Scan for the cell matching the given text and deliver its (x, y) coordinate at center. 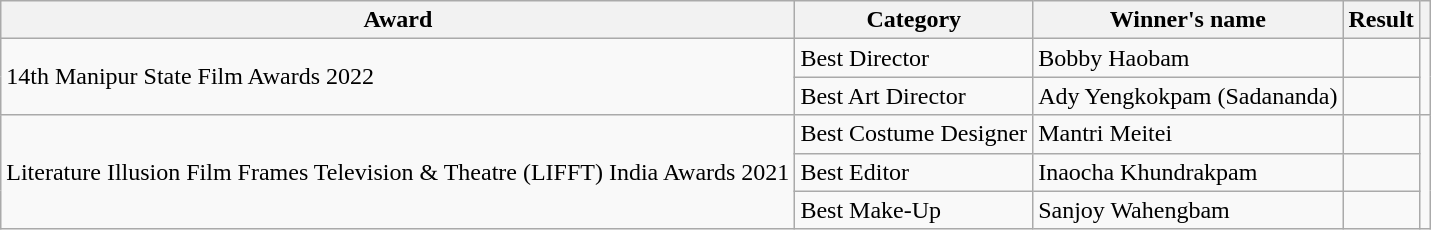
Best Costume Designer (914, 134)
Literature Illusion Film Frames Television & Theatre (LIFFT) India Awards 2021 (398, 172)
Best Art Director (914, 96)
Winner's name (1188, 20)
Best Director (914, 58)
Best Make-Up (914, 210)
Award (398, 20)
Bobby Haobam (1188, 58)
Ady Yengkokpam (Sadananda) (1188, 96)
Sanjoy Wahengbam (1188, 210)
Mantri Meitei (1188, 134)
Best Editor (914, 172)
Category (914, 20)
Inaocha Khundrakpam (1188, 172)
14th Manipur State Film Awards 2022 (398, 77)
Result (1381, 20)
